Search for the cell housing the specified text and yield its [x, y] center coordinate. 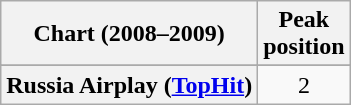
Russia Airplay (TopHit) [130, 85]
2 [304, 85]
Peakposition [304, 34]
Chart (2008–2009) [130, 34]
